Output the (X, Y) coordinate of the center of the cell containing the given text.  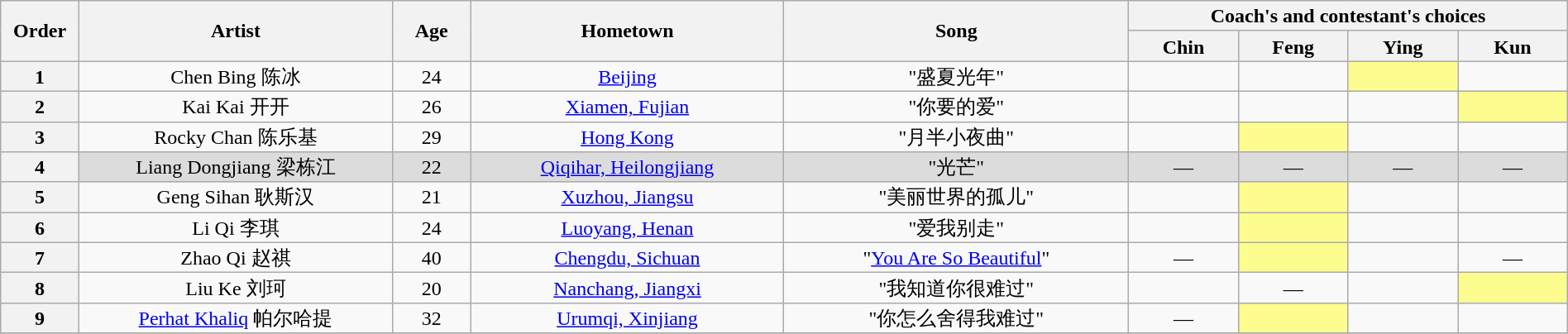
Liu Ke 刘珂 (235, 288)
"爱我别走" (956, 228)
Zhao Qi 赵祺 (235, 258)
40 (432, 258)
Feng (1293, 46)
Ying (1403, 46)
7 (40, 258)
Qiqihar, Heilongjiang (627, 167)
26 (432, 106)
Age (432, 31)
29 (432, 137)
9 (40, 317)
5 (40, 197)
Luoyang, Henan (627, 228)
Xiamen, Fujian (627, 106)
Kun (1513, 46)
Coach's and contestant's choices (1348, 17)
Rocky Chan 陈乐基 (235, 137)
8 (40, 288)
"光芒" (956, 167)
Song (956, 31)
2 (40, 106)
Hong Kong (627, 137)
Hometown (627, 31)
Chin (1184, 46)
1 (40, 76)
"我知道你很难过" (956, 288)
4 (40, 167)
Perhat Khaliq 帕尔哈提 (235, 317)
Kai Kai 开开 (235, 106)
Chengdu, Sichuan (627, 258)
Artist (235, 31)
3 (40, 137)
20 (432, 288)
Xuzhou, Jiangsu (627, 197)
Li Qi 李琪 (235, 228)
"盛夏光年" (956, 76)
Chen Bing 陈冰 (235, 76)
Geng Sihan 耿斯汉 (235, 197)
Urumqi, Xinjiang (627, 317)
"You Are So Beautiful" (956, 258)
"美丽世界的孤儿" (956, 197)
Order (40, 31)
Nanchang, Jiangxi (627, 288)
32 (432, 317)
21 (432, 197)
"你怎么舍得我难过" (956, 317)
Beijing (627, 76)
22 (432, 167)
"月半小夜曲" (956, 137)
Liang Dongjiang 梁栋江 (235, 167)
"你要的爱" (956, 106)
6 (40, 228)
